Determine the [X, Y] coordinate at the center of the cell enclosing the given text.  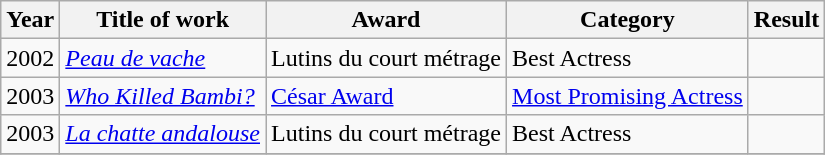
Title of work [163, 20]
César Award [386, 96]
2002 [30, 58]
Peau de vache [163, 58]
Most Promising Actress [628, 96]
Category [628, 20]
Year [30, 20]
Result [786, 20]
Who Killed Bambi? [163, 96]
Award [386, 20]
La chatte andalouse [163, 134]
